Scan for the cell matching the given text and deliver its [X, Y] coordinate at center. 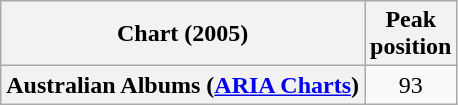
93 [411, 85]
Chart (2005) [183, 34]
Australian Albums (ARIA Charts) [183, 85]
Peakposition [411, 34]
